Pinpoint the cell where the given text exists, returning its [x, y] midpoint coordinate. 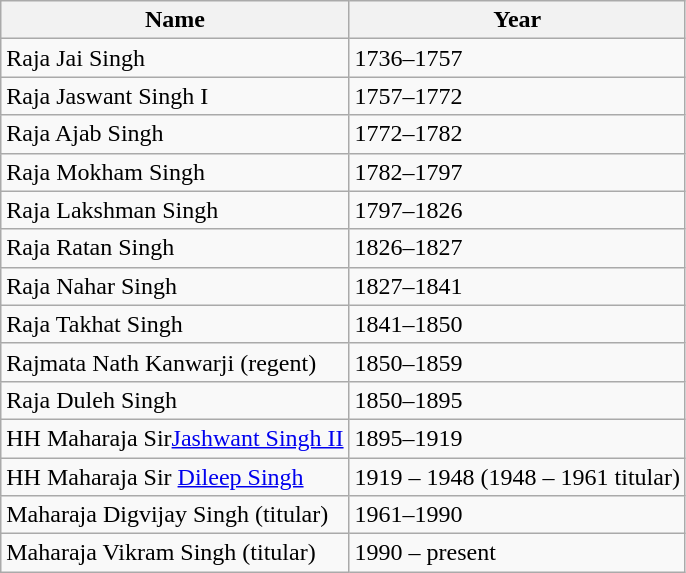
HH Maharaja SirJashwant Singh II [175, 438]
1961–1990 [517, 515]
Raja Nahar Singh [175, 286]
Raja Duleh Singh [175, 400]
Maharaja Vikram Singh (titular) [175, 553]
1772–1782 [517, 134]
HH Maharaja Sir Dileep Singh [175, 477]
Rajmata Nath Kanwarji (regent) [175, 362]
Raja Jai Singh [175, 58]
Raja Ratan Singh [175, 248]
Raja Mokham Singh [175, 172]
Maharaja Digvijay Singh (titular) [175, 515]
Raja Ajab Singh [175, 134]
1850–1895 [517, 400]
1736–1757 [517, 58]
Raja Takhat Singh [175, 324]
1895–1919 [517, 438]
1919 – 1948 (1948 – 1961 titular) [517, 477]
1757–1772 [517, 96]
1826–1827 [517, 248]
Raja Jaswant Singh I [175, 96]
Name [175, 20]
1827–1841 [517, 286]
1850–1859 [517, 362]
Year [517, 20]
1841–1850 [517, 324]
1797–1826 [517, 210]
1782–1797 [517, 172]
1990 – present [517, 553]
Raja Lakshman Singh [175, 210]
